For the text-containing cell, return its midpoint in [X, Y] coordinate format. 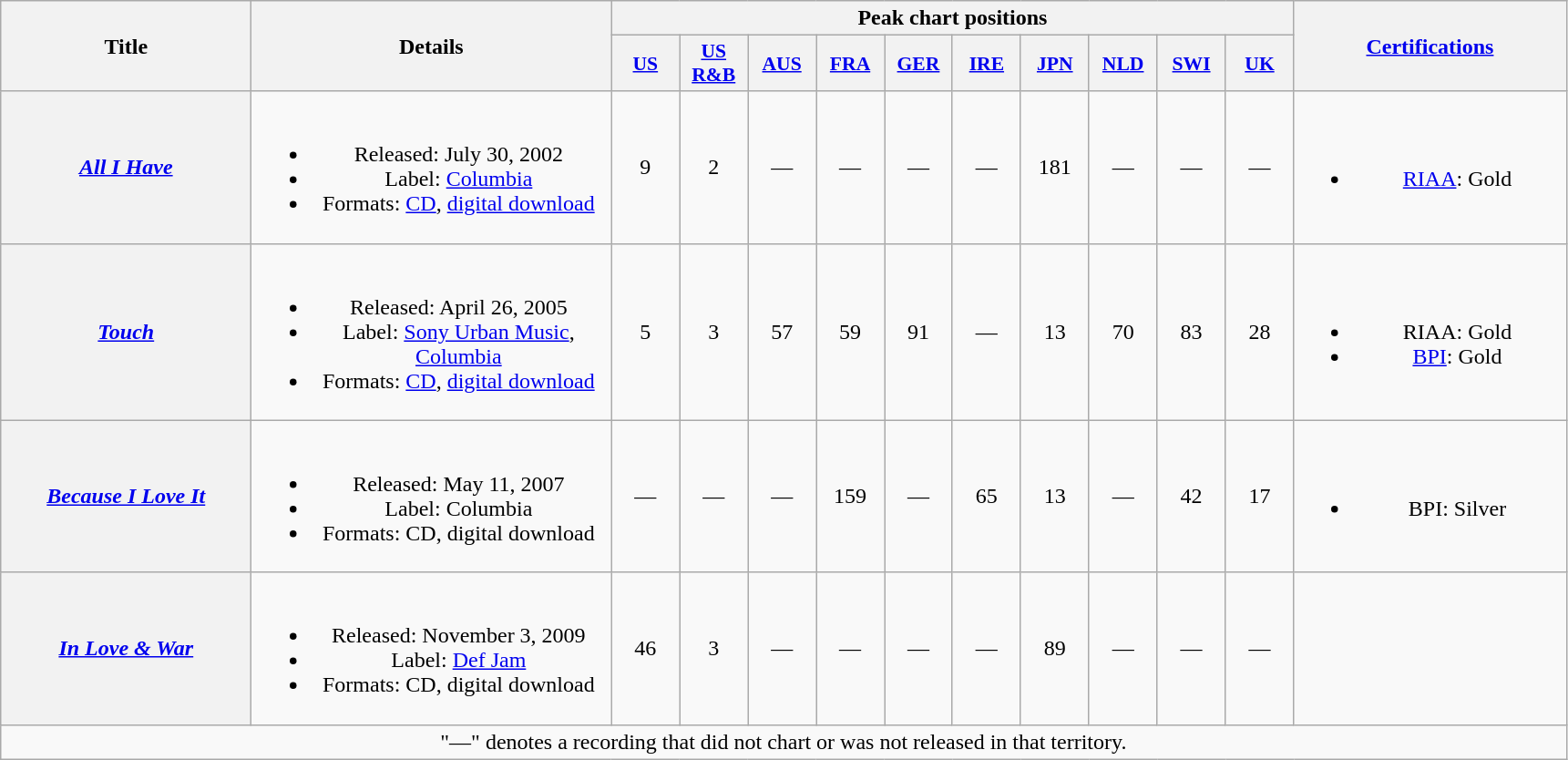
181 [1055, 168]
5 [645, 332]
UK [1259, 64]
Released: July 30, 2002Label: ColumbiaFormats: CD, digital download [432, 168]
65 [986, 496]
"—" denotes a recording that did not chart or was not released in that territory. [784, 742]
Released: November 3, 2009Label: Def JamFormats: CD, digital download [432, 649]
59 [851, 332]
BPI: Silver [1430, 496]
GER [918, 64]
All I Have [126, 168]
JPN [1055, 64]
91 [918, 332]
42 [1192, 496]
SWI [1192, 64]
FRA [851, 64]
NLD [1122, 64]
In Love & War [126, 649]
Details [432, 46]
Released: April 26, 2005Label: Sony Urban Music, ColumbiaFormats: CD, digital download [432, 332]
28 [1259, 332]
Released: May 11, 2007Label: ColumbiaFormats: CD, digital download [432, 496]
Touch [126, 332]
RIAA: GoldBPI: Gold [1430, 332]
2 [714, 168]
17 [1259, 496]
Because I Love It [126, 496]
Peak chart positions [953, 18]
46 [645, 649]
Title [126, 46]
159 [851, 496]
USR&B [714, 64]
9 [645, 168]
Certifications [1430, 46]
US [645, 64]
RIAA: Gold [1430, 168]
AUS [782, 64]
IRE [986, 64]
70 [1122, 332]
83 [1192, 332]
89 [1055, 649]
57 [782, 332]
